Return the [x, y] coordinate for the center point of the cell that contains the specified text.  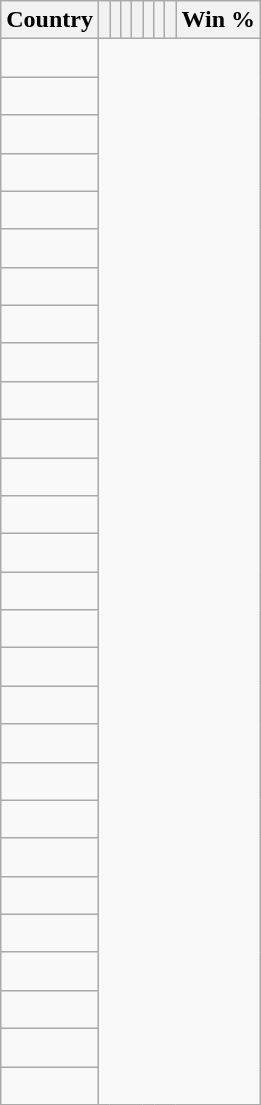
Country [50, 20]
Win % [218, 20]
